Extract the (X, Y) coordinate from the center of the cell holding the provided text.  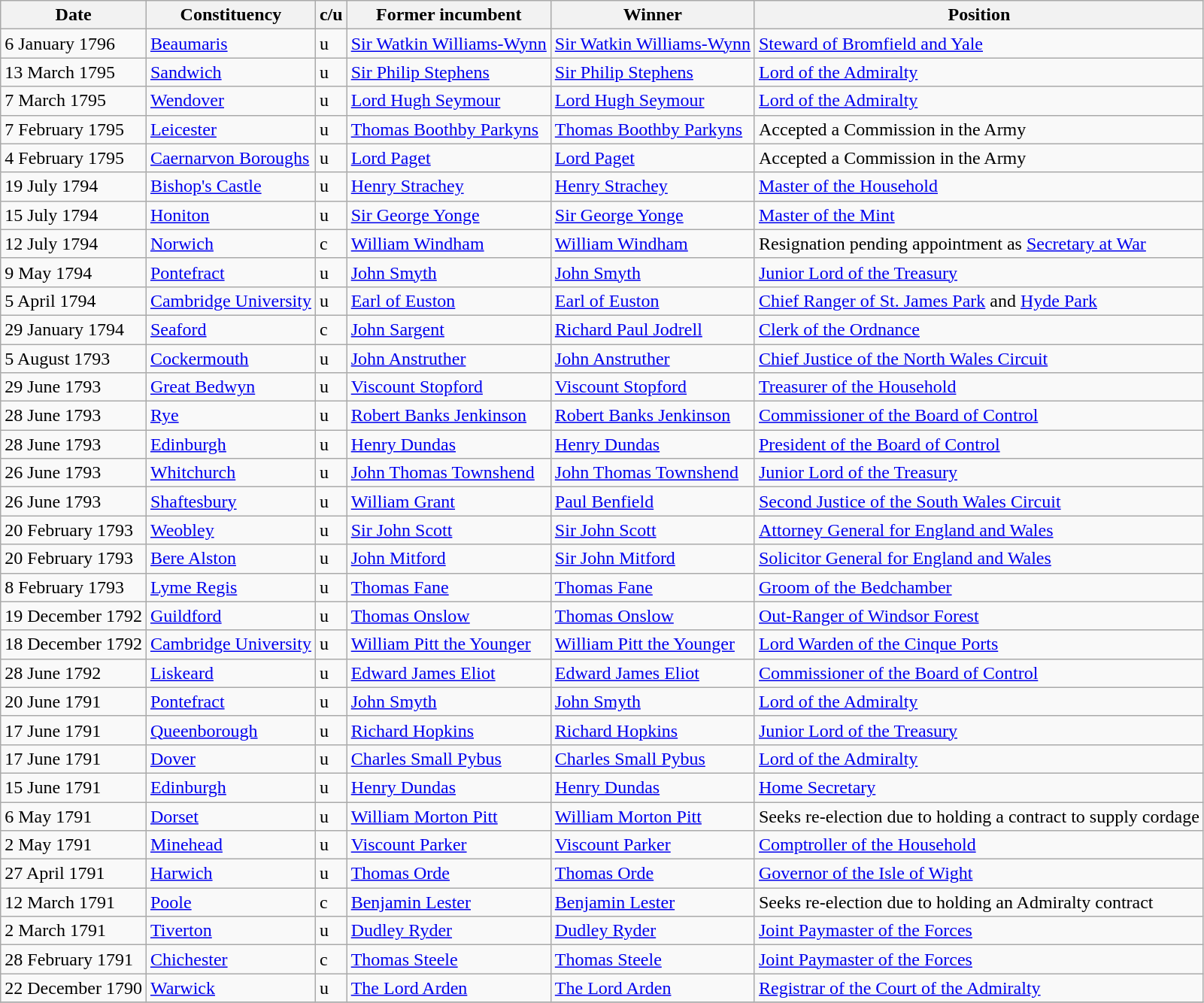
Dorset (230, 816)
Leicester (230, 129)
Date (74, 15)
Tiverton (230, 931)
19 July 1794 (74, 186)
Seaford (230, 329)
Second Justice of the South Wales Circuit (979, 501)
Seeks re-election due to holding a contract to supply cordage (979, 816)
Beaumaris (230, 44)
Former incumbent (448, 15)
Norwich (230, 244)
Registrar of the Court of the Admiralty (979, 988)
Attorney General for England and Wales (979, 530)
Governor of the Isle of Wight (979, 874)
20 June 1791 (74, 701)
Chief Justice of the North Wales Circuit (979, 359)
Clerk of the Ordnance (979, 329)
29 January 1794 (74, 329)
Poole (230, 902)
President of the Board of Control (979, 444)
Master of the Household (979, 186)
Lyme Regis (230, 587)
Winner (653, 15)
15 July 1794 (74, 215)
Steward of Bromfield and Yale (979, 44)
Bishop's Castle (230, 186)
9 May 1794 (74, 272)
7 March 1795 (74, 101)
Home Secretary (979, 787)
28 February 1791 (74, 959)
Sir John Mitford (653, 559)
Treasurer of the Household (979, 387)
Out-Ranger of Windsor Forest (979, 616)
Shaftesbury (230, 501)
28 June 1792 (74, 673)
Chichester (230, 959)
18 December 1792 (74, 644)
Warwick (230, 988)
Whitchurch (230, 473)
Solicitor General for England and Wales (979, 559)
Paul Benfield (653, 501)
Lord Warden of the Cinque Ports (979, 644)
Comptroller of the Household (979, 845)
Guildford (230, 616)
Minehead (230, 845)
8 February 1793 (74, 587)
29 June 1793 (74, 387)
15 June 1791 (74, 787)
13 March 1795 (74, 72)
Bere Alston (230, 559)
5 August 1793 (74, 359)
John Mitford (448, 559)
Constituency (230, 15)
John Sargent (448, 329)
4 February 1795 (74, 158)
Harwich (230, 874)
27 April 1791 (74, 874)
Position (979, 15)
Cockermouth (230, 359)
Queenborough (230, 730)
Seeks re-election due to holding an Admiralty contract (979, 902)
Sandwich (230, 72)
Chief Ranger of St. James Park and Hyde Park (979, 301)
Liskeard (230, 673)
Rye (230, 416)
Richard Paul Jodrell (653, 329)
Weobley (230, 530)
2 March 1791 (74, 931)
Great Bedwyn (230, 387)
12 July 1794 (74, 244)
7 February 1795 (74, 129)
6 January 1796 (74, 44)
Resignation pending appointment as Secretary at War (979, 244)
Honiton (230, 215)
2 May 1791 (74, 845)
6 May 1791 (74, 816)
William Grant (448, 501)
12 March 1791 (74, 902)
c/u (331, 15)
Groom of the Bedchamber (979, 587)
Caernarvon Boroughs (230, 158)
Dover (230, 759)
Wendover (230, 101)
22 December 1790 (74, 988)
19 December 1792 (74, 616)
Master of the Mint (979, 215)
5 April 1794 (74, 301)
